Return the [X, Y] coordinate for the center point of the cell that contains the specified text.  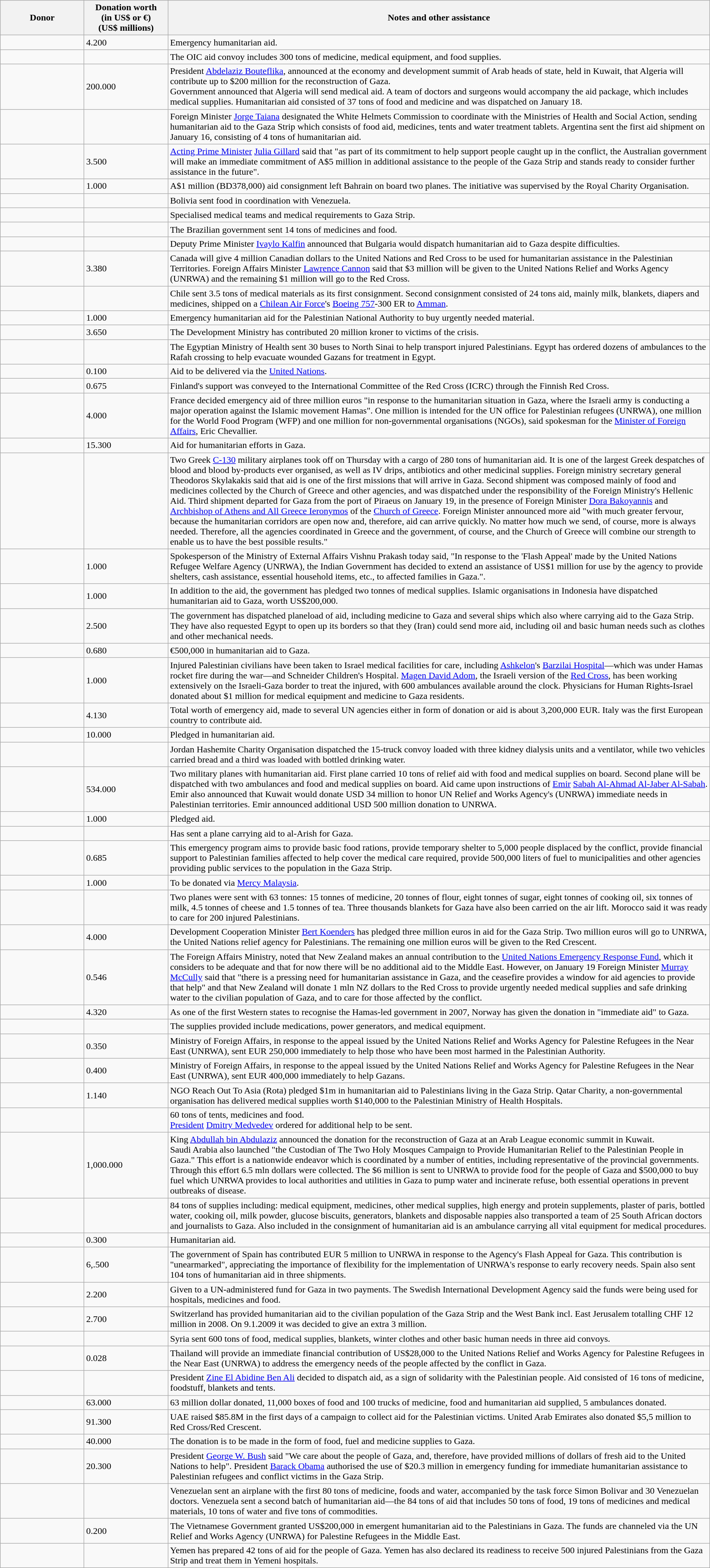
91.300 [126, 1422]
Deputy Prime Minister Ivaylo Kalfin announced that Bulgaria would dispatch humanitarian aid to Gaza despite difficulties. [439, 244]
4.320 [126, 1012]
The supplies provided include medications, power generators, and medical equipment. [439, 1026]
20.300 [126, 1466]
The donation is to be made in the form of food, fuel and medicine supplies to Gaza. [439, 1441]
0.350 [126, 1046]
4.130 [126, 715]
0.685 [126, 858]
1.140 [126, 1095]
4.200 [126, 42]
Aid for humanitarian efforts in Gaza. [439, 445]
6,.500 [126, 1265]
Has sent a plane carrying aid to al-Arish for Gaza. [439, 833]
0.300 [126, 1240]
0.100 [126, 371]
0.546 [126, 977]
200.000 [126, 86]
1,000.000 [126, 1165]
Finland's support was conveyed to the International Committee of the Red Cross (ICRC) through the Finnish Red Cross. [439, 386]
Notes and other assistance [439, 18]
Syria sent 600 tons of food, medical supplies, blankets, winter clothes and other basic human needs in three aid convoys. [439, 1339]
0.675 [126, 386]
0.680 [126, 650]
A$1 million (BD378,000) aid consignment left Bahrain on board two planes. The initiative was supervised by the Royal Charity Organisation. [439, 186]
15.300 [126, 445]
Aid to be delivered via the United Nations. [439, 371]
63.000 [126, 1402]
3.650 [126, 332]
Specialised medical teams and medical requirements to Gaza Strip. [439, 215]
The OIC aid convoy includes 300 tons of medicine, medical equipment, and food supplies. [439, 57]
0.028 [126, 1358]
0.200 [126, 1530]
63 million dollar donated, 11,000 boxes of food and 100 trucks of medicine, food and humanitarian aid supplied, 5 ambulances donated. [439, 1402]
10.000 [126, 735]
As one of the first Western states to recognise the Hamas-led government in 2007, Norway has given the donation in "immediate aid" to Gaza. [439, 1012]
To be donated via Mercy Malaysia. [439, 883]
Emergency humanitarian aid. [439, 42]
Pledged aid. [439, 819]
The Brazilian government sent 14 tons of medicines and food. [439, 229]
2.200 [126, 1295]
0.400 [126, 1070]
2.700 [126, 1319]
Bolivia sent food in coordination with Venezuela. [439, 201]
Humanitarian aid. [439, 1240]
40.000 [126, 1441]
60 tons of tents, medicines and food.President Dmitry Medvedev ordered for additional help to be sent. [439, 1120]
Emergency humanitarian aid for the Palestinian National Authority to buy urgently needed material. [439, 318]
Pledged in humanitarian aid. [439, 735]
€500,000 in humanitarian aid to Gaza. [439, 650]
3.500 [126, 161]
The Development Ministry has contributed 20 million kroner to victims of the crisis. [439, 332]
3.380 [126, 268]
Donor [42, 18]
534.000 [126, 789]
2.500 [126, 626]
Donation worth (in US$ or €) (US$ millions) [126, 18]
